Locate the cell with the specified text and output its [X, Y] center coordinate. 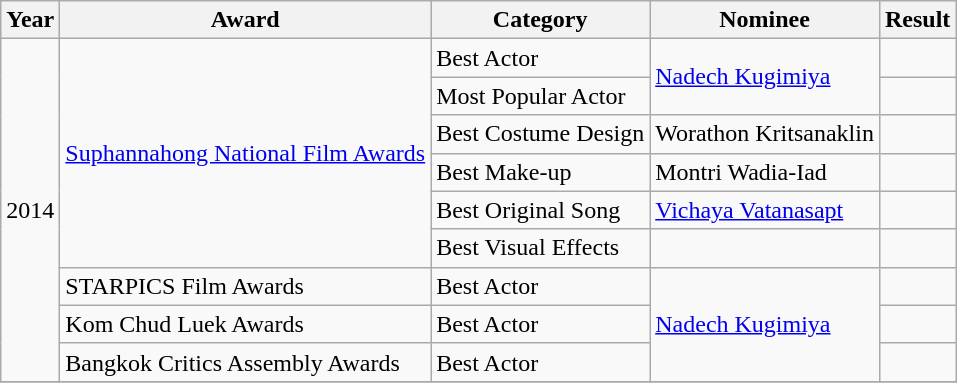
Category [540, 20]
2014 [30, 210]
Best Make-up [540, 172]
Best Original Song [540, 210]
Result [917, 20]
Most Popular Actor [540, 96]
STARPICS Film Awards [246, 286]
Nominee [765, 20]
Vichaya Vatanasapt [765, 210]
Best Visual Effects [540, 248]
Best Costume Design [540, 134]
Suphannahong National Film Awards [246, 153]
Kom Chud Luek Awards [246, 324]
Year [30, 20]
Montri Wadia-Iad [765, 172]
Award [246, 20]
Worathon Kritsanaklin [765, 134]
Bangkok Critics Assembly Awards [246, 362]
